From the cell containing the given text, extract its center point as (X, Y) coordinate. 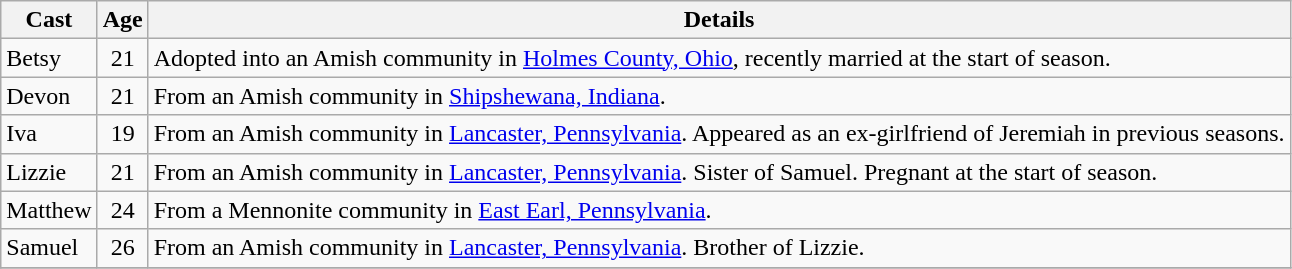
19 (122, 134)
26 (122, 248)
Samuel (49, 248)
Devon (49, 96)
Details (719, 20)
Lizzie (49, 172)
Cast (49, 20)
From an Amish community in Lancaster, Pennsylvania. Brother of Lizzie. (719, 248)
Adopted into an Amish community in Holmes County, Ohio, recently married at the start of season. (719, 58)
From an Amish community in Lancaster, Pennsylvania. Appeared as an ex-girlfriend of Jeremiah in previous seasons. (719, 134)
From an Amish community in Lancaster, Pennsylvania. Sister of Samuel. Pregnant at the start of season. (719, 172)
24 (122, 210)
Betsy (49, 58)
From an Amish community in Shipshewana, Indiana. (719, 96)
Age (122, 20)
Matthew (49, 210)
From a Mennonite community in East Earl, Pennsylvania. (719, 210)
Iva (49, 134)
